Identify which cell holds the provided text, then report its (x, y) central coordinate. 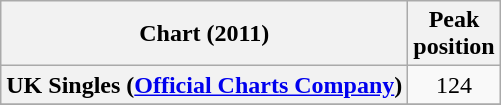
Peakposition (454, 34)
124 (454, 85)
Chart (2011) (204, 34)
UK Singles (Official Charts Company) (204, 85)
